Locate the cell with the specified text and output its (x, y) center coordinate. 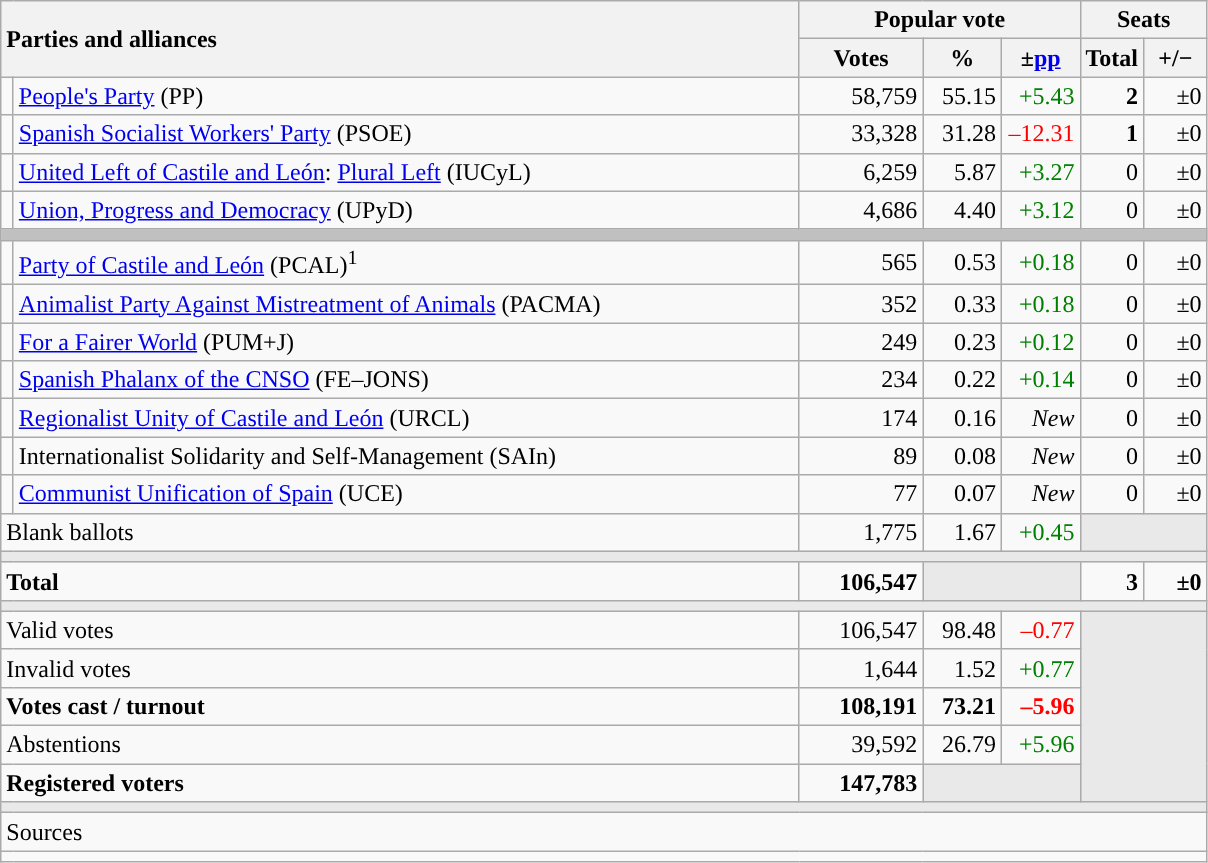
33,328 (861, 134)
Blank ballots (400, 532)
+0.45 (1040, 532)
–5.96 (1040, 706)
0.08 (962, 456)
6,259 (861, 172)
Spanish Phalanx of the CNSO (FE–JONS) (406, 380)
0.33 (962, 304)
55.15 (962, 96)
+/− (1176, 58)
+5.43 (1040, 96)
Parties and alliances (400, 39)
+0.77 (1040, 668)
174 (861, 418)
United Left of Castile and León: Plural Left (IUCyL) (406, 172)
Popular vote (940, 20)
98.48 (962, 630)
1 (1112, 134)
Votes (861, 58)
1.52 (962, 668)
31.28 (962, 134)
234 (861, 380)
Abstentions (400, 745)
Valid votes (400, 630)
Animalist Party Against Mistreatment of Animals (PACMA) (406, 304)
+0.12 (1040, 342)
Party of Castile and León (PCAL)1 (406, 262)
Seats (1144, 20)
0.22 (962, 380)
Invalid votes (400, 668)
58,759 (861, 96)
0.07 (962, 494)
77 (861, 494)
352 (861, 304)
1,775 (861, 532)
People's Party (PP) (406, 96)
73.21 (962, 706)
565 (861, 262)
0.53 (962, 262)
Registered voters (400, 783)
Sources (604, 832)
Union, Progress and Democracy (UPyD) (406, 210)
2 (1112, 96)
0.16 (962, 418)
1.67 (962, 532)
±pp (1040, 58)
+5.96 (1040, 745)
+3.12 (1040, 210)
–0.77 (1040, 630)
For a Fairer World (PUM+J) (406, 342)
108,191 (861, 706)
89 (861, 456)
4,686 (861, 210)
Spanish Socialist Workers' Party (PSOE) (406, 134)
+3.27 (1040, 172)
147,783 (861, 783)
26.79 (962, 745)
Regionalist Unity of Castile and León (URCL) (406, 418)
3 (1112, 581)
5.87 (962, 172)
% (962, 58)
0.23 (962, 342)
39,592 (861, 745)
Internationalist Solidarity and Self-Management (SAIn) (406, 456)
Communist Unification of Spain (UCE) (406, 494)
1,644 (861, 668)
4.40 (962, 210)
–12.31 (1040, 134)
249 (861, 342)
Votes cast / turnout (400, 706)
+0.14 (1040, 380)
